Locate the cell with the specified text and output its (x, y) center coordinate. 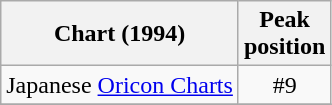
Chart (1994) (120, 34)
Peakposition (284, 34)
#9 (284, 85)
Japanese Oricon Charts (120, 85)
